Pinpoint the cell where the given text exists, returning its (X, Y) midpoint coordinate. 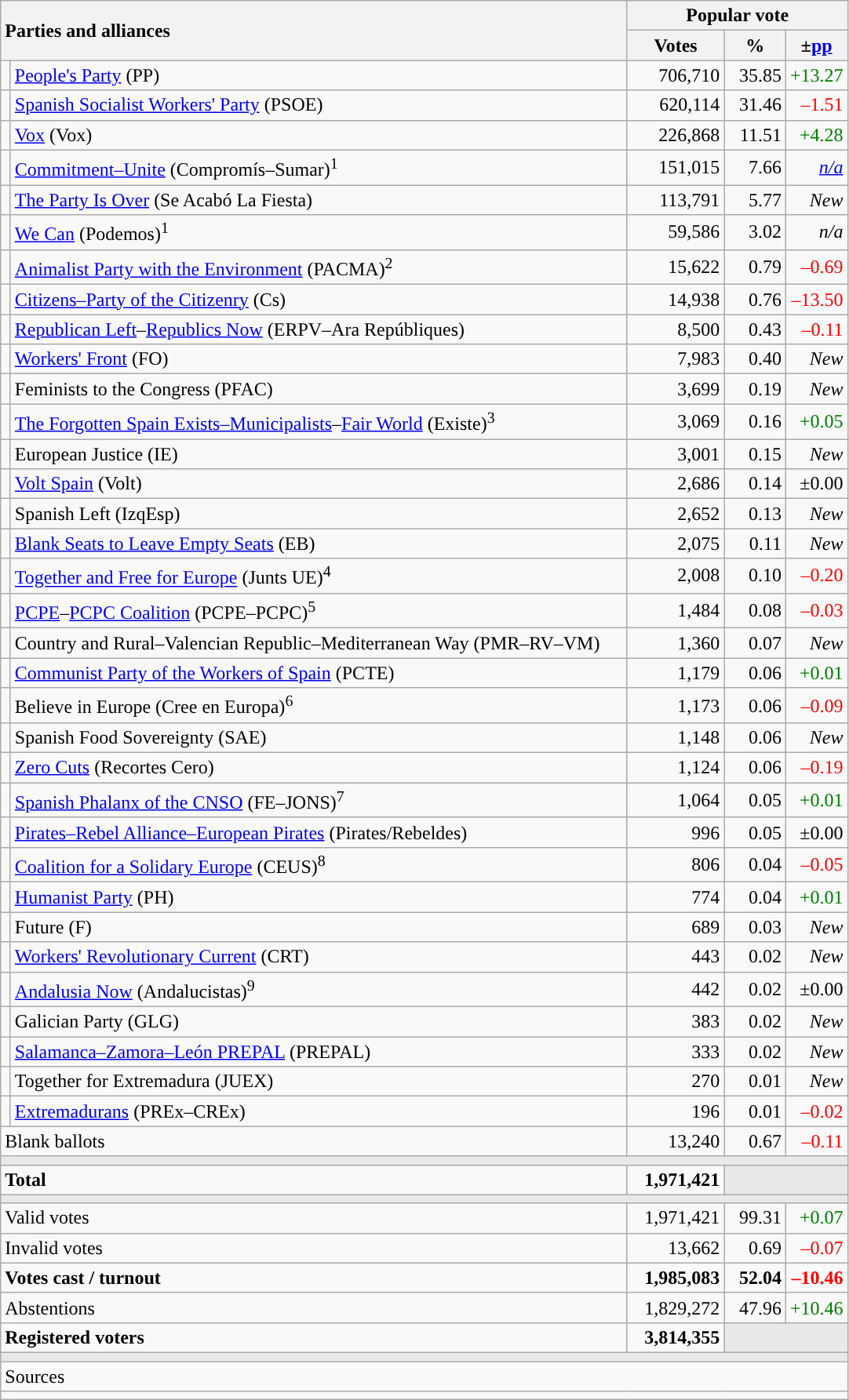
0.43 (755, 329)
Blank Seats to Leave Empty Seats (EB) (319, 544)
Republican Left–Republics Now (ERPV–Ara Repúbliques) (319, 329)
47.96 (755, 1307)
+0.05 (816, 422)
+10.46 (816, 1307)
–13.50 (816, 300)
0.07 (755, 643)
Believe in Europe (Cree en Europa)6 (319, 706)
5.77 (755, 200)
–0.20 (816, 576)
Together for Extremadura (JUEX) (319, 1082)
–0.09 (816, 706)
Zero Cuts (Recortes Cero) (319, 768)
1,148 (676, 738)
1,360 (676, 643)
Parties and alliances (314, 31)
Spanish Socialist Workers' Party (PSOE) (319, 105)
270 (676, 1082)
113,791 (676, 200)
3,814,355 (676, 1337)
0.03 (755, 927)
2,008 (676, 576)
Animalist Party with the Environment (PACMA)2 (319, 267)
European Justice (IE) (319, 454)
–0.03 (816, 610)
Together and Free for Europe (Junts UE)4 (319, 576)
99.31 (755, 1218)
Invalid votes (314, 1248)
Popular vote (738, 16)
0.79 (755, 267)
0.10 (755, 576)
Coalition for a Solidary Europe (CEUS)8 (319, 864)
Commitment–Unite (Compromís–Sumar)1 (319, 168)
Total (314, 1180)
14,938 (676, 300)
Country and Rural–Valencian Republic–Mediterranean Way (PMR–RV–VM) (319, 643)
–0.02 (816, 1111)
31.46 (755, 105)
1,173 (676, 706)
689 (676, 927)
Future (F) (319, 927)
13,240 (676, 1141)
151,015 (676, 168)
1,829,272 (676, 1307)
Spanish Food Sovereignty (SAE) (319, 738)
Communist Party of the Workers of Spain (PCTE) (319, 673)
13,662 (676, 1248)
383 (676, 1022)
442 (676, 990)
1,064 (676, 800)
–0.19 (816, 768)
Spanish Left (IzqEsp) (319, 514)
196 (676, 1111)
Workers' Revolutionary Current (CRT) (319, 957)
8,500 (676, 329)
% (755, 45)
0.76 (755, 300)
1,124 (676, 768)
2,652 (676, 514)
Votes cast / turnout (314, 1278)
Abstentions (314, 1307)
2,686 (676, 484)
0.40 (755, 359)
Citizens–Party of the Citizenry (Cs) (319, 300)
3,069 (676, 422)
3,001 (676, 454)
226,868 (676, 135)
+0.07 (816, 1218)
–10.46 (816, 1278)
35.85 (755, 75)
Volt Spain (Volt) (319, 484)
Votes (676, 45)
–0.69 (816, 267)
1,484 (676, 610)
People's Party (PP) (319, 75)
Humanist Party (PH) (319, 897)
Extremadurans (PREx–CREx) (319, 1111)
1,179 (676, 673)
Sources (424, 1376)
–0.05 (816, 864)
Spanish Phalanx of the CNSO (FE–JONS)7 (319, 800)
706,710 (676, 75)
0.08 (755, 610)
Workers' Front (FO) (319, 359)
Blank ballots (314, 1141)
0.67 (755, 1141)
7.66 (755, 168)
We Can (Podemos)1 (319, 232)
0.16 (755, 422)
0.69 (755, 1248)
15,622 (676, 267)
The Forgotten Spain Exists–Municipalists–Fair World (Existe)3 (319, 422)
774 (676, 897)
Pirates–Rebel Alliance–European Pirates (Pirates/Rebeldes) (319, 832)
2,075 (676, 544)
Galician Party (GLG) (319, 1022)
1,985,083 (676, 1278)
Feminists to the Congress (PFAC) (319, 389)
Salamanca–Zamora–León PREPAL (PREPAL) (319, 1052)
3.02 (755, 232)
+13.27 (816, 75)
–0.07 (816, 1248)
Andalusia Now (Andalucistas)9 (319, 990)
0.11 (755, 544)
11.51 (755, 135)
996 (676, 832)
0.19 (755, 389)
59,586 (676, 232)
620,114 (676, 105)
806 (676, 864)
7,983 (676, 359)
Valid votes (314, 1218)
±pp (816, 45)
443 (676, 957)
0.15 (755, 454)
0.14 (755, 484)
52.04 (755, 1278)
–1.51 (816, 105)
3,699 (676, 389)
0.13 (755, 514)
PCPE–PCPC Coalition (PCPE–PCPC)5 (319, 610)
The Party Is Over (Se Acabó La Fiesta) (319, 200)
Registered voters (314, 1337)
Vox (Vox) (319, 135)
+4.28 (816, 135)
333 (676, 1052)
